Determine the [X, Y] coordinate at the center of the cell enclosing the given text.  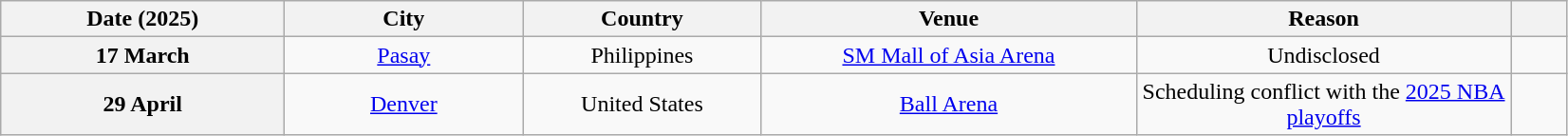
Scheduling conflict with the 2025 NBA playoffs [1323, 105]
Undisclosed [1323, 55]
Ball Arena [949, 105]
Philippines [642, 55]
Denver [404, 105]
Reason [1323, 19]
29 April [142, 105]
Country [642, 19]
Date (2025) [142, 19]
17 March [142, 55]
City [404, 19]
SM Mall of Asia Arena [949, 55]
United States [642, 105]
Pasay [404, 55]
Venue [949, 19]
